Extract the (X, Y) coordinate from the center of the cell holding the provided text.  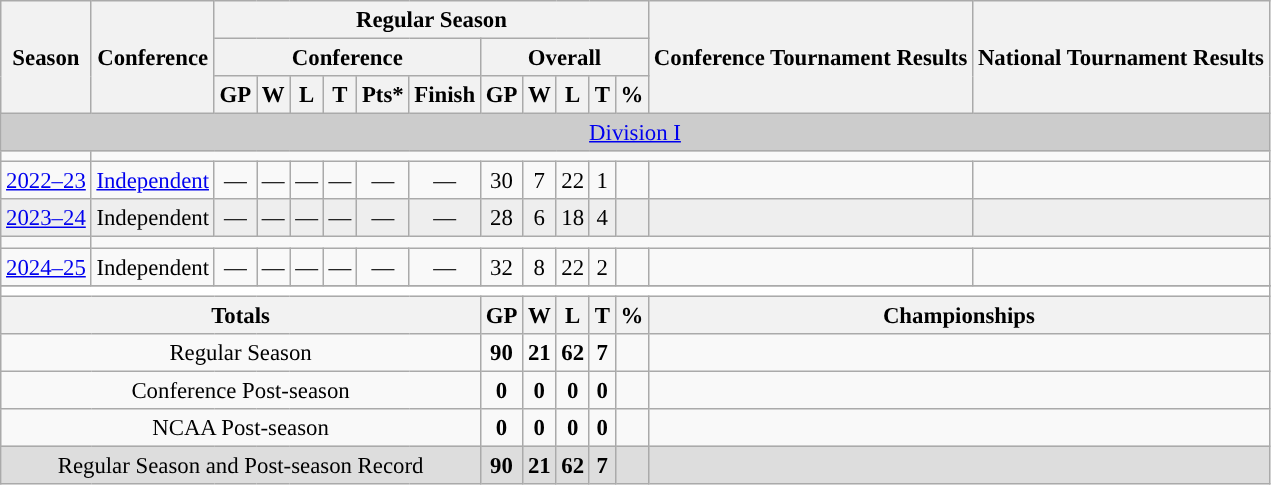
1 (602, 181)
28 (501, 219)
Totals (241, 315)
18 (572, 219)
Regular Season and Post-season Record (241, 465)
Season (46, 58)
2024–25 (46, 267)
Finish (444, 95)
Division I (636, 133)
Conference Post-season (241, 390)
6 (540, 219)
2023–24 (46, 219)
2022–23 (46, 181)
Pts* (383, 95)
Conference Tournament Results (811, 58)
32 (501, 267)
4 (602, 219)
National Tournament Results (1122, 58)
Overall (564, 58)
NCAA Post-season (241, 428)
30 (501, 181)
8 (540, 267)
Championships (960, 315)
2 (602, 267)
